Output the [X, Y] coordinate of the center of the cell containing the given text.  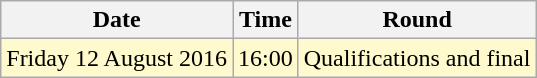
Time [265, 20]
Round [417, 20]
Qualifications and final [417, 58]
16:00 [265, 58]
Date [117, 20]
Friday 12 August 2016 [117, 58]
